Extract the [X, Y] coordinate from the center of the cell holding the provided text.  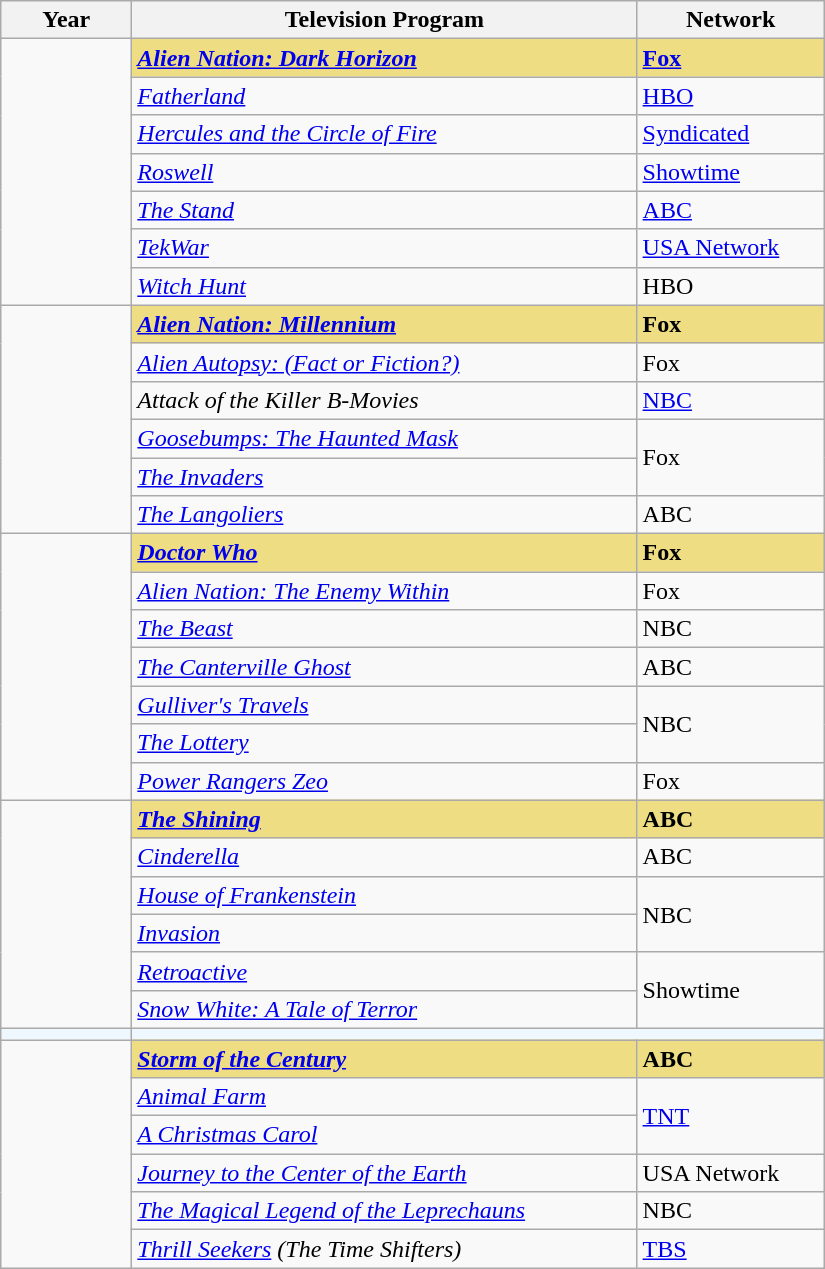
Journey to the Center of the Earth [384, 1173]
Alien Nation: Millennium [384, 324]
Alien Autopsy: (Fact or Fiction?) [384, 362]
Animal Farm [384, 1097]
The Stand [384, 210]
Snow White: A Tale of Terror [384, 1009]
Cinderella [384, 857]
TBS [730, 1249]
Hercules and the Circle of Fire [384, 134]
Retroactive [384, 971]
The Invaders [384, 477]
Fatherland [384, 96]
The Shining [384, 819]
Gulliver's Travels [384, 705]
Thrill Seekers (The Time Shifters) [384, 1249]
The Magical Legend of the Leprechauns [384, 1211]
TNT [730, 1116]
Doctor Who [384, 553]
Attack of the Killer B-Movies [384, 400]
TekWar [384, 248]
The Lottery [384, 743]
The Langoliers [384, 515]
Goosebumps: The Haunted Mask [384, 438]
Power Rangers Zeo [384, 781]
The Canterville Ghost [384, 667]
A Christmas Carol [384, 1135]
The Beast [384, 629]
Invasion [384, 933]
Network [730, 20]
Storm of the Century [384, 1059]
Alien Nation: Dark Horizon [384, 58]
Witch Hunt [384, 286]
Year [66, 20]
House of Frankenstein [384, 895]
Television Program [384, 20]
Alien Nation: The Enemy Within [384, 591]
Roswell [384, 172]
Syndicated [730, 134]
